For the text-containing cell, return its midpoint in [X, Y] coordinate format. 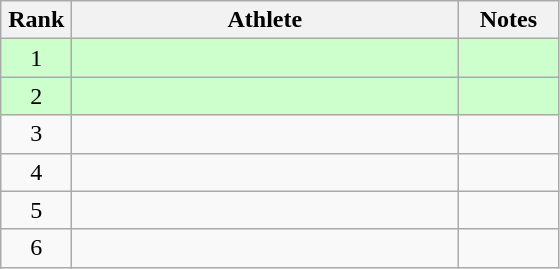
6 [36, 248]
Rank [36, 20]
3 [36, 134]
1 [36, 58]
4 [36, 172]
Notes [508, 20]
5 [36, 210]
2 [36, 96]
Athlete [265, 20]
